Return the (X, Y) coordinate for the center point of the cell that contains the specified text.  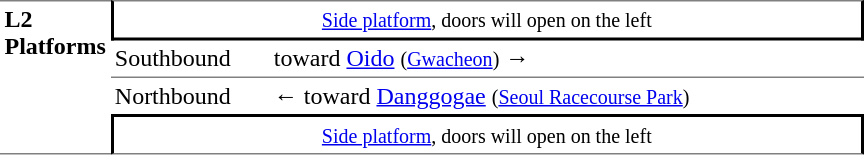
L2Platforms (55, 77)
← toward Danggogae (Seoul Racecourse Park) (566, 95)
toward Oido (Gwacheon) → (566, 58)
Southbound (190, 58)
Northbound (190, 95)
